Return [X, Y] of the center of cell containing provided text 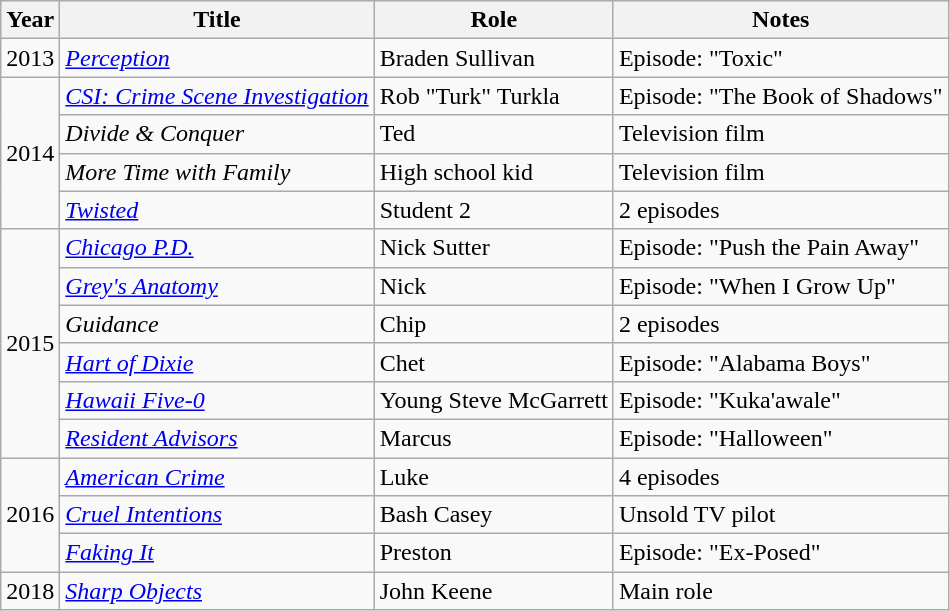
Grey's Anatomy [217, 286]
Unsold TV pilot [780, 515]
Guidance [217, 324]
American Crime [217, 477]
Luke [494, 477]
Chicago P.D. [217, 248]
Episode: "When I Grow Up" [780, 286]
Episode: "Push the Pain Away" [780, 248]
Hawaii Five-0 [217, 400]
Main role [780, 591]
High school kid [494, 172]
Resident Advisors [217, 438]
Student 2 [494, 210]
Episode: "Kuka'awale" [780, 400]
Braden Sullivan [494, 58]
Chet [494, 362]
Episode: "Toxic" [780, 58]
2016 [30, 515]
Episode: "Alabama Boys" [780, 362]
Role [494, 20]
Preston [494, 553]
2014 [30, 153]
Notes [780, 20]
Bash Casey [494, 515]
4 episodes [780, 477]
Faking It [217, 553]
Episode: "The Book of Shadows" [780, 96]
CSI: Crime Scene Investigation [217, 96]
Twisted [217, 210]
Rob "Turk" Turkla [494, 96]
Title [217, 20]
Nick [494, 286]
Perception [217, 58]
More Time with Family [217, 172]
2018 [30, 591]
Chip [494, 324]
Episode: "Ex-Posed" [780, 553]
Ted [494, 134]
Divide & Conquer [217, 134]
Nick Sutter [494, 248]
Sharp Objects [217, 591]
Young Steve McGarrett [494, 400]
Cruel Intentions [217, 515]
Marcus [494, 438]
Year [30, 20]
John Keene [494, 591]
2013 [30, 58]
Episode: "Halloween" [780, 438]
2015 [30, 343]
Hart of Dixie [217, 362]
